Pinpoint the cell where the given text exists, returning its (x, y) midpoint coordinate. 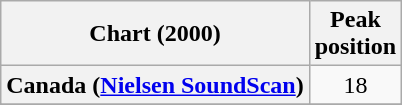
Peakposition (355, 34)
Chart (2000) (155, 34)
18 (355, 85)
Canada (Nielsen SoundScan) (155, 85)
